Identify which cell holds the provided text, then report its (X, Y) central coordinate. 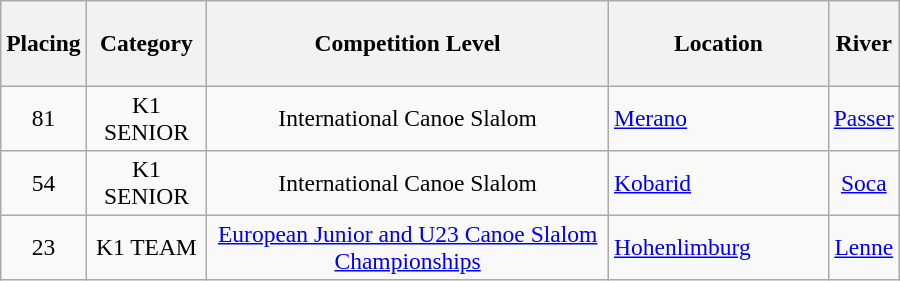
Location (719, 42)
54 (44, 182)
Merano (719, 118)
Competition Level (408, 42)
K1 TEAM (146, 248)
Hohenlimburg (719, 248)
81 (44, 118)
European Junior and U23 Canoe Slalom Championships (408, 248)
Placing (44, 42)
Soca (864, 182)
Category (146, 42)
River (864, 42)
Kobarid (719, 182)
23 (44, 248)
Passer (864, 118)
Lenne (864, 248)
